Capture the cell that displays the provided text and extract its (X, Y) central coordinate. 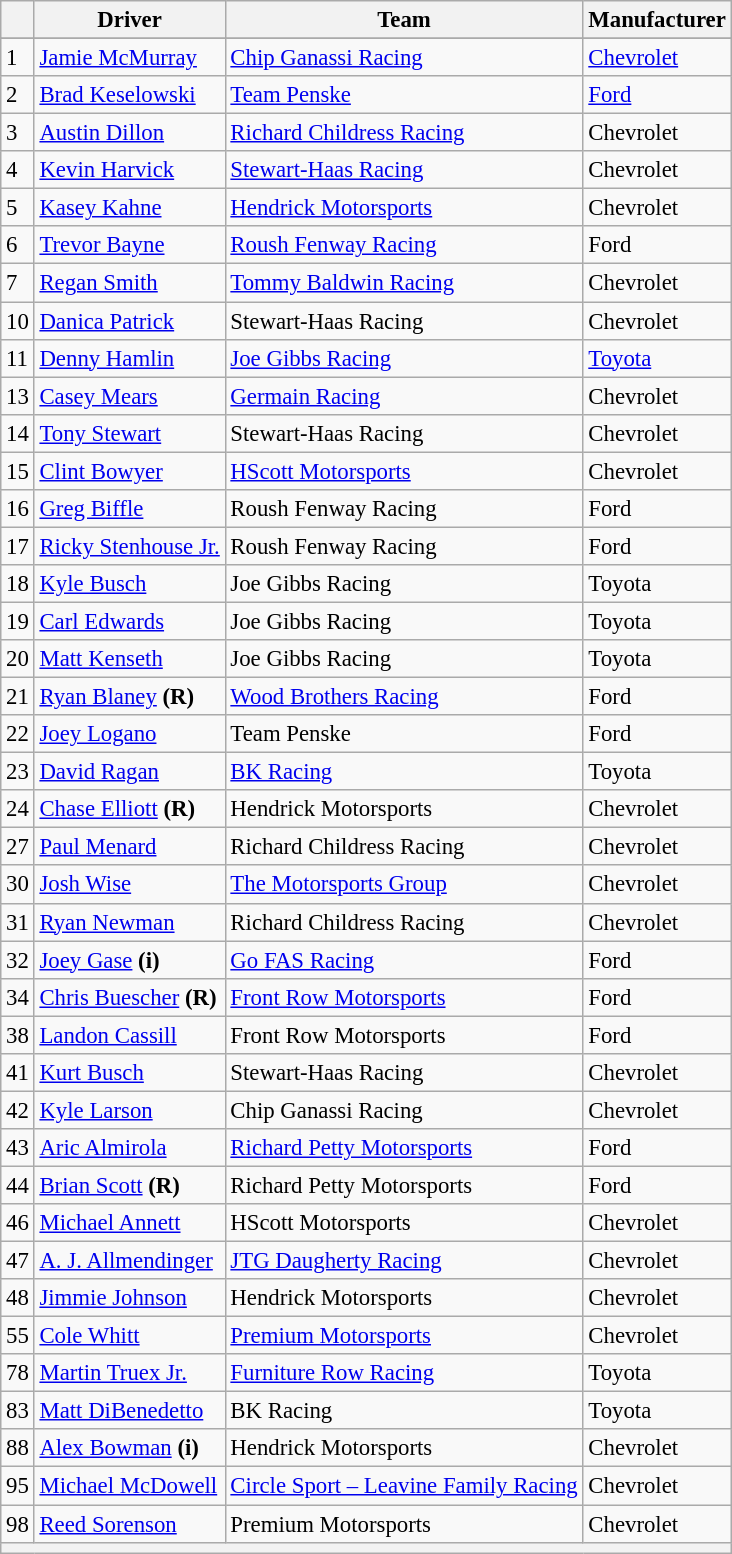
Joey Gase (i) (130, 960)
Ryan Newman (130, 922)
42 (18, 1110)
47 (18, 1261)
Team (404, 20)
The Motorsports Group (404, 885)
Matt DiBenedetto (130, 1411)
Reed Sorenson (130, 1524)
Jimmie Johnson (130, 1298)
Chase Elliott (R) (130, 809)
Brad Keselowski (130, 95)
22 (18, 734)
43 (18, 1148)
David Ragan (130, 772)
44 (18, 1185)
Kyle Larson (130, 1110)
Aric Almirola (130, 1148)
5 (18, 208)
Germain Racing (404, 396)
55 (18, 1336)
Kyle Busch (130, 584)
3 (18, 133)
Jamie McMurray (130, 58)
Alex Bowman (i) (130, 1449)
1 (18, 58)
Driver (130, 20)
11 (18, 358)
15 (18, 471)
Paul Menard (130, 847)
Michael Annett (130, 1223)
Chris Buescher (R) (130, 997)
Clint Bowyer (130, 471)
14 (18, 433)
20 (18, 659)
34 (18, 997)
78 (18, 1373)
88 (18, 1449)
Denny Hamlin (130, 358)
Tony Stewart (130, 433)
Ricky Stenhouse Jr. (130, 546)
48 (18, 1298)
Tommy Baldwin Racing (404, 283)
Josh Wise (130, 885)
Kevin Harvick (130, 170)
31 (18, 922)
Danica Patrick (130, 321)
Trevor Bayne (130, 245)
13 (18, 396)
27 (18, 847)
95 (18, 1486)
Kurt Busch (130, 1073)
A. J. Allmendinger (130, 1261)
2 (18, 95)
6 (18, 245)
19 (18, 621)
Martin Truex Jr. (130, 1373)
Furniture Row Racing (404, 1373)
98 (18, 1524)
7 (18, 283)
JTG Daugherty Racing (404, 1261)
Brian Scott (R) (130, 1185)
24 (18, 809)
Casey Mears (130, 396)
18 (18, 584)
Manufacturer (657, 20)
Carl Edwards (130, 621)
Regan Smith (130, 283)
17 (18, 546)
41 (18, 1073)
16 (18, 509)
21 (18, 697)
Landon Cassill (130, 1035)
Cole Whitt (130, 1336)
Ryan Blaney (R) (130, 697)
Kasey Kahne (130, 208)
23 (18, 772)
Matt Kenseth (130, 659)
32 (18, 960)
4 (18, 170)
46 (18, 1223)
Wood Brothers Racing (404, 697)
83 (18, 1411)
Go FAS Racing (404, 960)
10 (18, 321)
Austin Dillon (130, 133)
30 (18, 885)
Joey Logano (130, 734)
Michael McDowell (130, 1486)
38 (18, 1035)
Greg Biffle (130, 509)
Circle Sport – Leavine Family Racing (404, 1486)
